Provide the (X, Y) coordinate of the cell's center where the given text is located.  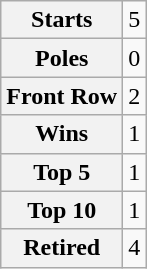
4 (134, 248)
2 (134, 96)
Front Row (62, 96)
5 (134, 20)
Retired (62, 248)
Starts (62, 20)
Top 10 (62, 210)
Top 5 (62, 172)
0 (134, 58)
Poles (62, 58)
Wins (62, 134)
